Determine the (X, Y) coordinate at the center of the cell enclosing the given text.  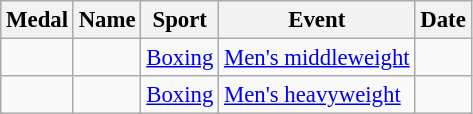
Date (443, 20)
Event (317, 20)
Medal (38, 20)
Sport (180, 20)
Name (107, 20)
Men's middleweight (317, 58)
Men's heavyweight (317, 95)
